Pinpoint the cell where the given text exists, returning its (X, Y) midpoint coordinate. 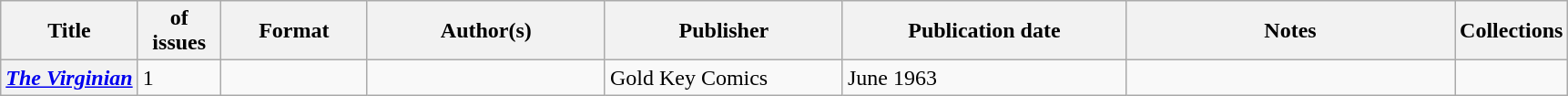
Collections (1512, 31)
The Virginian (69, 78)
June 1963 (983, 78)
Title (69, 31)
of issues (178, 31)
Publisher (723, 31)
Format (293, 31)
Notes (1289, 31)
Gold Key Comics (723, 78)
Publication date (983, 31)
Author(s) (486, 31)
1 (178, 78)
